Detect which cell encompasses the target text, then output its [x, y] center coordinate. 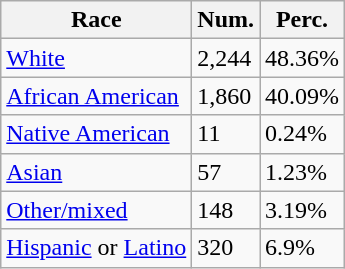
Asian [96, 172]
Other/mixed [96, 210]
Hispanic or Latino [96, 248]
Native American [96, 134]
57 [226, 172]
148 [226, 210]
11 [226, 134]
2,244 [226, 58]
3.19% [302, 210]
6.9% [302, 248]
Perc. [302, 20]
40.09% [302, 96]
0.24% [302, 134]
48.36% [302, 58]
1,860 [226, 96]
320 [226, 248]
1.23% [302, 172]
White [96, 58]
Race [96, 20]
African American [96, 96]
Num. [226, 20]
